Pinpoint the cell where the given text exists, returning its [x, y] midpoint coordinate. 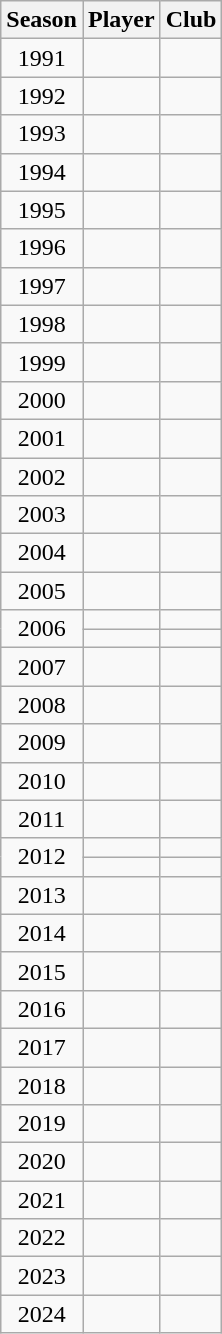
1998 [42, 324]
2003 [42, 515]
2018 [42, 1085]
2012 [42, 857]
1999 [42, 362]
1993 [42, 134]
2008 [42, 705]
2015 [42, 971]
2006 [42, 629]
2024 [42, 1314]
1992 [42, 96]
2011 [42, 819]
1994 [42, 172]
Club [191, 20]
2020 [42, 1162]
2010 [42, 781]
2004 [42, 553]
2000 [42, 400]
2014 [42, 933]
2022 [42, 1238]
2021 [42, 1200]
2007 [42, 667]
2005 [42, 591]
2019 [42, 1124]
Season [42, 20]
2013 [42, 895]
2009 [42, 743]
2016 [42, 1009]
2001 [42, 438]
1996 [42, 248]
1997 [42, 286]
Player [121, 20]
1995 [42, 210]
1991 [42, 58]
2017 [42, 1047]
2023 [42, 1276]
2002 [42, 477]
